Return (x, y) of the center of cell containing provided text 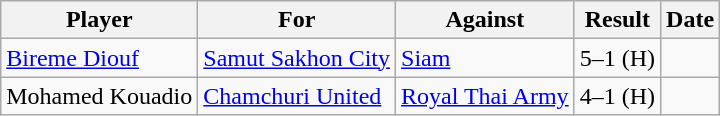
Chamchuri United (297, 96)
Player (100, 20)
4–1 (H) (617, 96)
5–1 (H) (617, 58)
Royal Thai Army (486, 96)
Date (690, 20)
Bireme Diouf (100, 58)
For (297, 20)
Samut Sakhon City (297, 58)
Against (486, 20)
Siam (486, 58)
Mohamed Kouadio (100, 96)
Result (617, 20)
